Capture the cell that displays the provided text and extract its [X, Y] central coordinate. 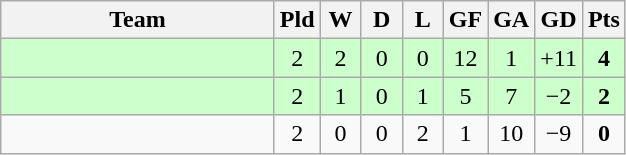
GA [512, 20]
−2 [559, 96]
D [382, 20]
L [422, 20]
GD [559, 20]
4 [604, 58]
12 [465, 58]
GF [465, 20]
Pld [297, 20]
Pts [604, 20]
+11 [559, 58]
Team [138, 20]
W [340, 20]
10 [512, 134]
7 [512, 96]
5 [465, 96]
−9 [559, 134]
